Identify which cell holds the provided text, then report its (X, Y) central coordinate. 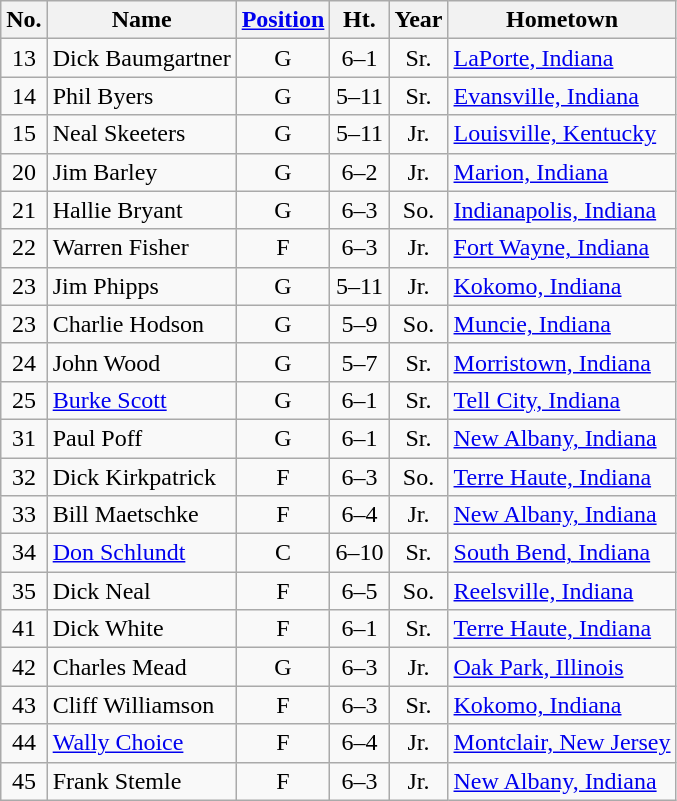
LaPorte, Indiana (562, 58)
Year (418, 20)
Louisville, Kentucky (562, 134)
45 (24, 781)
Phil Byers (142, 96)
No. (24, 20)
Muncie, Indiana (562, 324)
Name (142, 20)
32 (24, 477)
44 (24, 743)
31 (24, 438)
Indianapolis, Indiana (562, 210)
35 (24, 591)
15 (24, 134)
South Bend, Indiana (562, 553)
42 (24, 667)
Dick Neal (142, 591)
Cliff Williamson (142, 705)
Jim Phipps (142, 286)
13 (24, 58)
5–9 (360, 324)
Hallie Bryant (142, 210)
Dick Baumgartner (142, 58)
41 (24, 629)
Bill Maetschke (142, 515)
Warren Fisher (142, 248)
34 (24, 553)
Burke Scott (142, 400)
Dick Kirkpatrick (142, 477)
43 (24, 705)
25 (24, 400)
6–10 (360, 553)
C (283, 553)
5–7 (360, 362)
Jim Barley (142, 172)
Charles Mead (142, 667)
Charlie Hodson (142, 324)
33 (24, 515)
Dick White (142, 629)
Oak Park, Illinois (562, 667)
Position (283, 20)
14 (24, 96)
Montclair, New Jersey (562, 743)
6–5 (360, 591)
Tell City, Indiana (562, 400)
20 (24, 172)
Wally Choice (142, 743)
Morristown, Indiana (562, 362)
Ht. (360, 20)
6–2 (360, 172)
Marion, Indiana (562, 172)
John Wood (142, 362)
22 (24, 248)
Reelsville, Indiana (562, 591)
Hometown (562, 20)
Frank Stemle (142, 781)
Fort Wayne, Indiana (562, 248)
Evansville, Indiana (562, 96)
21 (24, 210)
Don Schlundt (142, 553)
24 (24, 362)
Paul Poff (142, 438)
Neal Skeeters (142, 134)
